From the cell containing the given text, extract its center point as (x, y) coordinate. 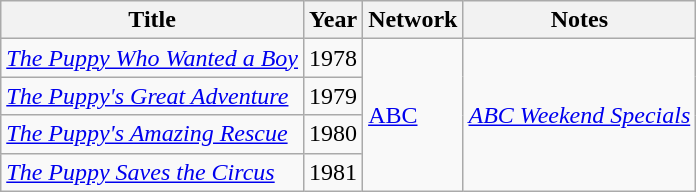
1980 (334, 134)
Network (413, 20)
The Puppy Who Wanted a Boy (152, 58)
Notes (580, 20)
Title (152, 20)
The Puppy's Great Adventure (152, 96)
ABC (413, 115)
Year (334, 20)
1981 (334, 172)
1978 (334, 58)
The Puppy's Amazing Rescue (152, 134)
The Puppy Saves the Circus (152, 172)
ABC Weekend Specials (580, 115)
1979 (334, 96)
